Extract the (x, y) coordinate from the center of the cell holding the provided text.  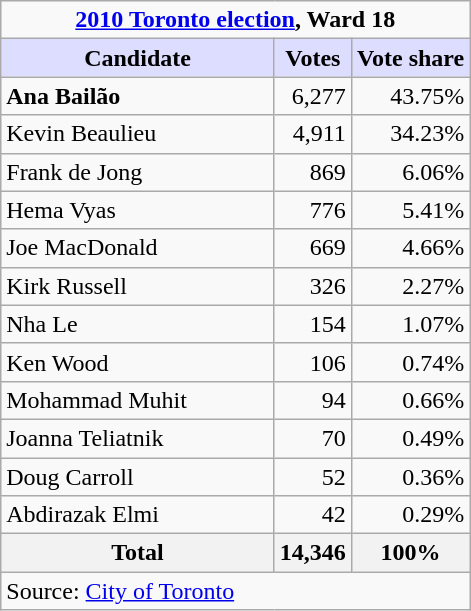
0.66% (410, 400)
100% (410, 553)
Joanna Teliatnik (138, 438)
Mohammad Muhit (138, 400)
Joe MacDonald (138, 248)
0.49% (410, 438)
Ken Wood (138, 362)
Vote share (410, 58)
Abdirazak Elmi (138, 515)
6.06% (410, 172)
106 (312, 362)
4,911 (312, 134)
869 (312, 172)
Candidate (138, 58)
70 (312, 438)
Ana Bailão (138, 96)
6,277 (312, 96)
42 (312, 515)
Kevin Beaulieu (138, 134)
Nha Le (138, 324)
52 (312, 477)
Frank de Jong (138, 172)
Doug Carroll (138, 477)
5.41% (410, 210)
154 (312, 324)
0.36% (410, 477)
Total (138, 553)
1.07% (410, 324)
326 (312, 286)
Hema Vyas (138, 210)
0.74% (410, 362)
34.23% (410, 134)
4.66% (410, 248)
2.27% (410, 286)
94 (312, 400)
Votes (312, 58)
669 (312, 248)
2010 Toronto election, Ward 18 (236, 20)
0.29% (410, 515)
43.75% (410, 96)
14,346 (312, 553)
Kirk Russell (138, 286)
Source: City of Toronto (236, 591)
776 (312, 210)
